Detect which cell encompasses the target text, then output its [X, Y] center coordinate. 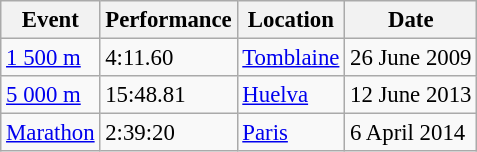
6 April 2014 [411, 133]
1 500 m [50, 58]
Marathon [50, 133]
Location [291, 20]
12 June 2013 [411, 95]
Date [411, 20]
Huelva [291, 95]
Event [50, 20]
4:11.60 [168, 58]
Paris [291, 133]
26 June 2009 [411, 58]
15:48.81 [168, 95]
5 000 m [50, 95]
Performance [168, 20]
Tomblaine [291, 58]
2:39:20 [168, 133]
